From the cell containing the given text, extract its center point as (x, y) coordinate. 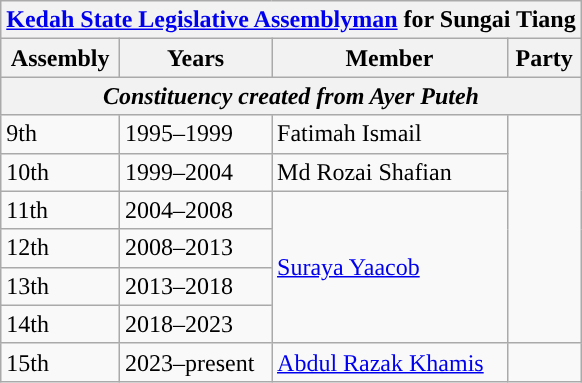
Fatimah Ismail (390, 134)
Member (390, 58)
14th (60, 324)
9th (60, 134)
12th (60, 248)
1995–1999 (196, 134)
Abdul Razak Khamis (390, 362)
1999–2004 (196, 172)
Md Rozai Shafian (390, 172)
Years (196, 58)
Constituency created from Ayer Puteh (291, 96)
11th (60, 210)
2023–present (196, 362)
13th (60, 286)
Assembly (60, 58)
Kedah State Legislative Assemblyman for Sungai Tiang (291, 20)
2004–2008 (196, 210)
2008–2013 (196, 248)
2013–2018 (196, 286)
10th (60, 172)
15th (60, 362)
Suraya Yaacob (390, 267)
Party (544, 58)
2018–2023 (196, 324)
